Scan for the cell matching the given text and deliver its (X, Y) coordinate at center. 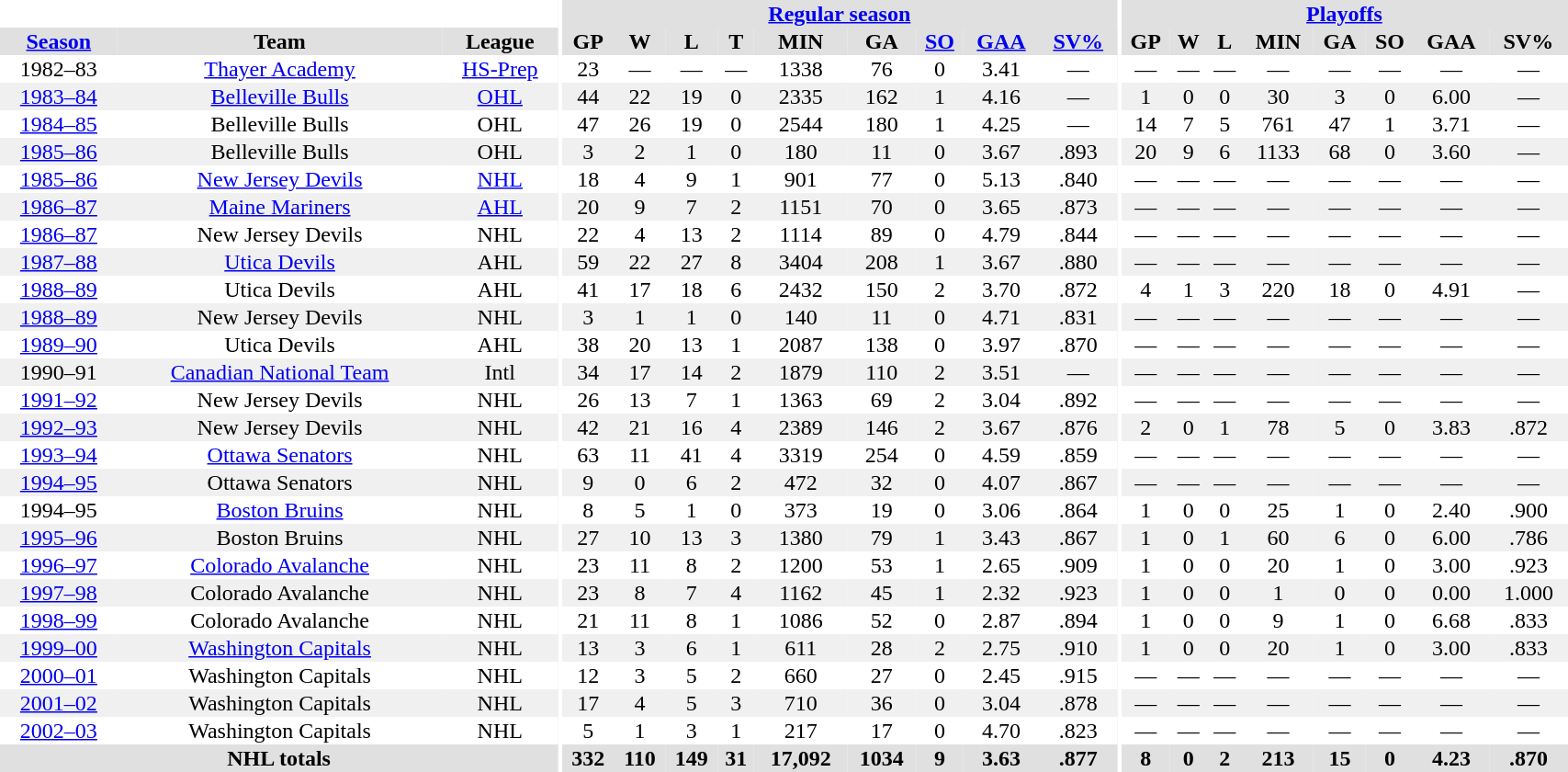
.823 (1078, 731)
213 (1279, 758)
150 (882, 289)
Regular season (840, 14)
901 (801, 179)
2335 (801, 96)
149 (691, 758)
70 (882, 207)
4.70 (1001, 731)
1034 (882, 758)
1.000 (1529, 593)
3404 (801, 262)
1200 (801, 565)
3.06 (1001, 510)
1151 (801, 207)
1086 (801, 620)
.894 (1078, 620)
1982–83 (59, 69)
3.43 (1001, 538)
373 (801, 510)
2001–02 (59, 703)
1162 (801, 593)
60 (1279, 538)
2544 (801, 124)
59 (588, 262)
2.75 (1001, 648)
Season (59, 41)
2432 (801, 289)
332 (588, 758)
28 (882, 648)
1380 (801, 538)
Canadian National Team (280, 372)
3319 (801, 455)
3.83 (1451, 427)
1114 (801, 234)
3.63 (1001, 758)
Team (280, 41)
611 (801, 648)
Maine Mariners (280, 207)
.840 (1078, 179)
16 (691, 427)
10 (639, 538)
4.07 (1001, 482)
31 (736, 758)
42 (588, 427)
3.70 (1001, 289)
44 (588, 96)
2.65 (1001, 565)
.844 (1078, 234)
.893 (1078, 152)
15 (1339, 758)
.900 (1529, 510)
Thayer Academy (280, 69)
217 (801, 731)
472 (801, 482)
.910 (1078, 648)
1996–97 (59, 565)
1991–92 (59, 400)
2.45 (1001, 675)
Intl (500, 372)
3.51 (1001, 372)
.915 (1078, 675)
4.79 (1001, 234)
Playoffs (1344, 14)
2389 (801, 427)
League (500, 41)
1987–88 (59, 262)
52 (882, 620)
1879 (801, 372)
45 (882, 593)
1995–96 (59, 538)
63 (588, 455)
78 (1279, 427)
NHL totals (279, 758)
HS-Prep (500, 69)
.880 (1078, 262)
1997–98 (59, 593)
0.00 (1451, 593)
146 (882, 427)
660 (801, 675)
.786 (1529, 538)
4.71 (1001, 317)
.877 (1078, 758)
1992–93 (59, 427)
1989–90 (59, 345)
6.68 (1451, 620)
30 (1279, 96)
1984–85 (59, 124)
.873 (1078, 207)
76 (882, 69)
.859 (1078, 455)
4.16 (1001, 96)
.864 (1078, 510)
1338 (801, 69)
3.65 (1001, 207)
38 (588, 345)
1363 (801, 400)
.878 (1078, 703)
3.60 (1451, 152)
1983–84 (59, 96)
36 (882, 703)
5.13 (1001, 179)
.892 (1078, 400)
2000–01 (59, 675)
4.59 (1001, 455)
3.97 (1001, 345)
89 (882, 234)
4.23 (1451, 758)
12 (588, 675)
68 (1339, 152)
2.32 (1001, 593)
710 (801, 703)
220 (1279, 289)
.876 (1078, 427)
761 (1279, 124)
17,092 (801, 758)
79 (882, 538)
3.71 (1451, 124)
1999–00 (59, 648)
34 (588, 372)
.831 (1078, 317)
69 (882, 400)
2087 (801, 345)
25 (1279, 510)
4.91 (1451, 289)
2.87 (1001, 620)
162 (882, 96)
1998–99 (59, 620)
1990–91 (59, 372)
3.41 (1001, 69)
138 (882, 345)
140 (801, 317)
1993–94 (59, 455)
1133 (1279, 152)
208 (882, 262)
T (736, 41)
53 (882, 565)
2002–03 (59, 731)
77 (882, 179)
2.40 (1451, 510)
254 (882, 455)
32 (882, 482)
.909 (1078, 565)
4.25 (1001, 124)
